Find where the given text appears and provide that cell's center as [X, Y] coordinate. 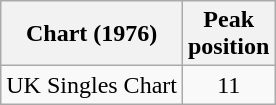
UK Singles Chart [92, 85]
Chart (1976) [92, 34]
Peakposition [228, 34]
11 [228, 85]
